Locate the cell with the specified text and output its [X, Y] center coordinate. 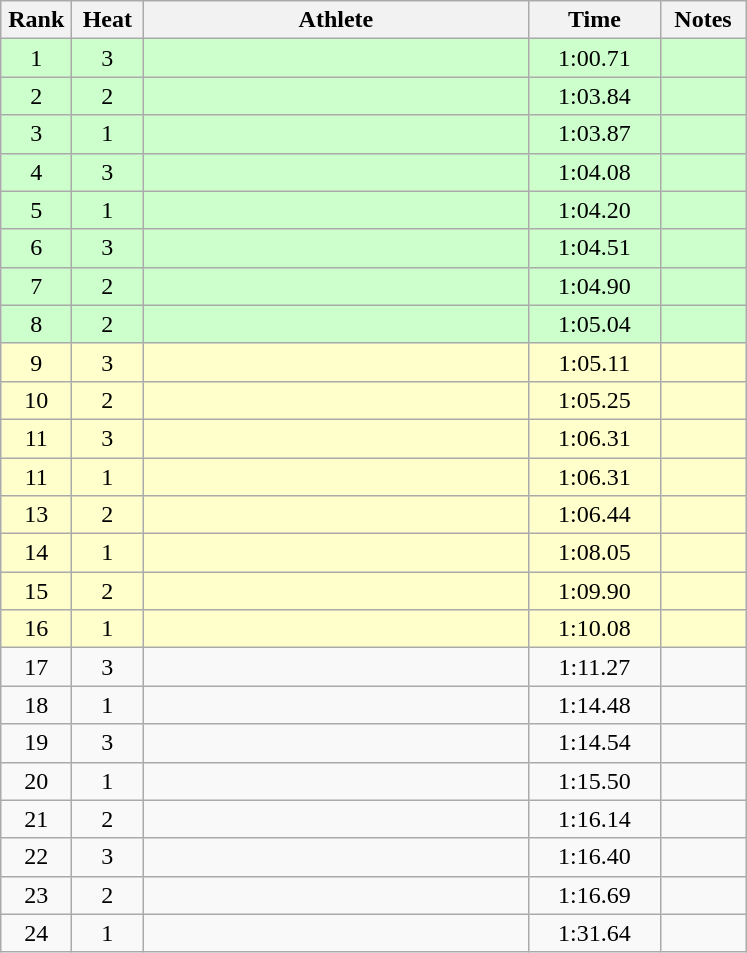
1:15.50 [594, 781]
24 [36, 933]
1:04.90 [594, 286]
Notes [703, 20]
Rank [36, 20]
19 [36, 743]
1:10.08 [594, 629]
21 [36, 819]
8 [36, 324]
1:08.05 [594, 553]
1:09.90 [594, 591]
1:16.69 [594, 895]
20 [36, 781]
5 [36, 210]
7 [36, 286]
14 [36, 553]
16 [36, 629]
1:31.64 [594, 933]
1:05.04 [594, 324]
22 [36, 857]
1:03.87 [594, 134]
1:14.54 [594, 743]
Athlete [336, 20]
23 [36, 895]
Heat [108, 20]
6 [36, 248]
1:03.84 [594, 96]
15 [36, 591]
1:04.51 [594, 248]
1:11.27 [594, 667]
4 [36, 172]
18 [36, 705]
1:04.20 [594, 210]
Time [594, 20]
9 [36, 362]
17 [36, 667]
1:14.48 [594, 705]
1:04.08 [594, 172]
1:06.44 [594, 515]
1:16.14 [594, 819]
1:05.11 [594, 362]
1:00.71 [594, 58]
10 [36, 400]
1:16.40 [594, 857]
1:05.25 [594, 400]
13 [36, 515]
